Provide the (X, Y) coordinate of the cell's center where the given text is located.  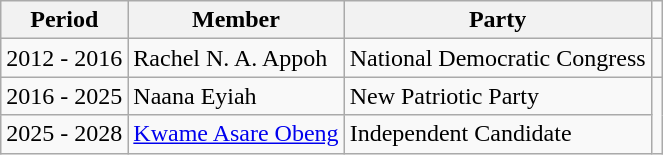
2012 - 2016 (64, 58)
2025 - 2028 (64, 134)
Party (498, 20)
Rachel N. A. Appoh (236, 58)
Independent Candidate (498, 134)
Kwame Asare Obeng (236, 134)
New Patriotic Party (498, 96)
National Democratic Congress (498, 58)
2016 - 2025 (64, 96)
Member (236, 20)
Naana Eyiah (236, 96)
Period (64, 20)
